Identify which cell holds the provided text, then report its [x, y] central coordinate. 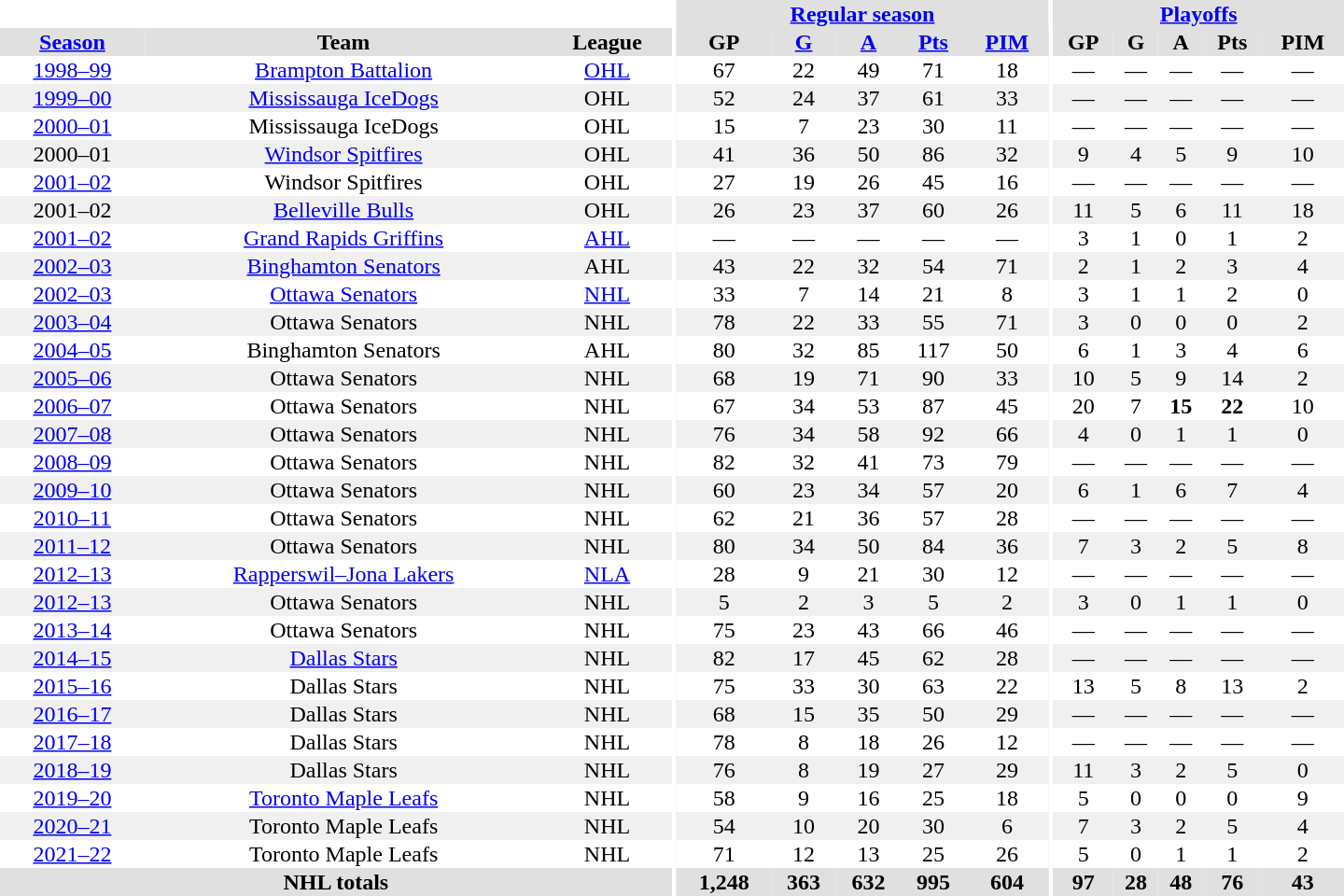
86 [933, 154]
87 [933, 406]
2020–21 [73, 826]
1999–00 [73, 98]
2014–15 [73, 658]
Belleville Bulls [343, 210]
2018–19 [73, 770]
2007–08 [73, 434]
73 [933, 462]
2017–18 [73, 742]
Playoffs [1198, 14]
2021–22 [73, 854]
2003–04 [73, 322]
35 [868, 714]
2016–17 [73, 714]
84 [933, 546]
117 [933, 350]
48 [1181, 882]
2005–06 [73, 378]
363 [803, 882]
League [607, 42]
17 [803, 658]
632 [868, 882]
2008–09 [73, 462]
2011–12 [73, 546]
995 [933, 882]
55 [933, 322]
Brampton Battalion [343, 70]
Grand Rapids Griffins [343, 238]
46 [1007, 630]
2010–11 [73, 518]
2009–10 [73, 490]
1998–99 [73, 70]
Season [73, 42]
1,248 [724, 882]
Regular season [862, 14]
90 [933, 378]
2015–16 [73, 686]
Rapperswil–Jona Lakers [343, 574]
63 [933, 686]
49 [868, 70]
NHL totals [336, 882]
79 [1007, 462]
24 [803, 98]
92 [933, 434]
61 [933, 98]
85 [868, 350]
NLA [607, 574]
2004–05 [73, 350]
52 [724, 98]
2013–14 [73, 630]
97 [1083, 882]
604 [1007, 882]
53 [868, 406]
2006–07 [73, 406]
Team [343, 42]
2019–20 [73, 798]
